Detect which cell encompasses the target text, then output its (x, y) center coordinate. 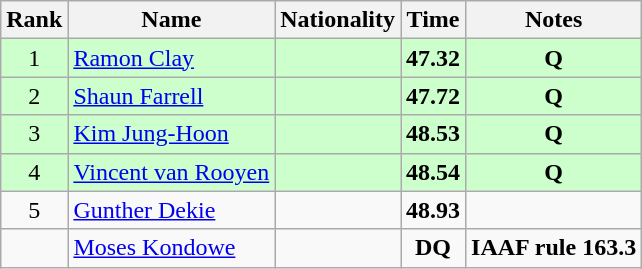
DQ (432, 248)
47.32 (432, 58)
Moses Kondowe (172, 248)
48.93 (432, 210)
Ramon Clay (172, 58)
2 (34, 96)
Shaun Farrell (172, 96)
Kim Jung-Hoon (172, 134)
5 (34, 210)
4 (34, 172)
Time (432, 20)
Rank (34, 20)
Nationality (338, 20)
Name (172, 20)
48.54 (432, 172)
IAAF rule 163.3 (554, 248)
Gunther Dekie (172, 210)
Vincent van Rooyen (172, 172)
Notes (554, 20)
48.53 (432, 134)
3 (34, 134)
1 (34, 58)
47.72 (432, 96)
